Extract the (x, y) coordinate from the center of the cell holding the provided text.  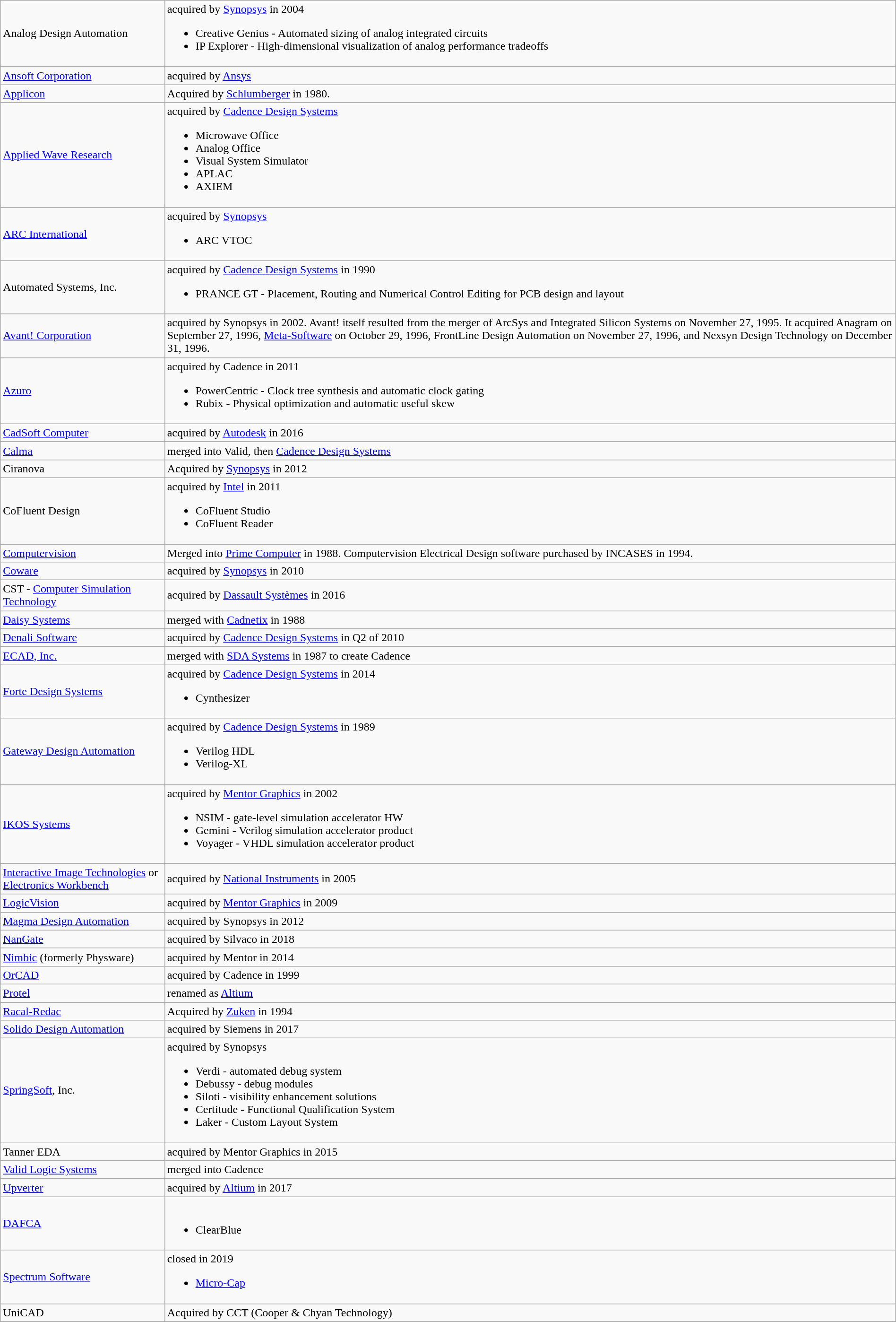
acquired by Silvaco in 2018 (530, 939)
acquired by Siemens in 2017 (530, 1029)
closed in 2019Micro-Cap (530, 1277)
Applicon (82, 94)
Forte Design Systems (82, 691)
OrCAD (82, 975)
acquired by Autodesk in 2016 (530, 433)
acquired by Ansys (530, 76)
ECAD, Inc. (82, 656)
acquired by Cadence Design Systems in 1989Verilog HDLVerilog-XL (530, 751)
acquired by National Instruments in 2005 (530, 878)
LogicVision (82, 903)
Valid Logic Systems (82, 1170)
acquired by Cadence Design Systems in 1990PRANCE GT - Placement, Routing and Numerical Control Editing for PCB design and layout (530, 287)
merged with SDA Systems in 1987 to create Cadence (530, 656)
Racal-Redac (82, 1011)
Automated Systems, Inc. (82, 287)
DAFCA (82, 1224)
acquired by Intel in 2011CoFluent StudioCoFluent Reader (530, 511)
acquired by Cadence Design Systems in 2014Cynthesizer (530, 691)
acquired by Altium in 2017 (530, 1188)
ARC International (82, 234)
Calma (82, 451)
SpringSoft, Inc. (82, 1090)
acquired by Synopsys in 2010 (530, 571)
Applied Wave Research (82, 155)
Computervision (82, 553)
NanGate (82, 939)
Ansoft Corporation (82, 76)
acquired by Cadence Design Systems in Q2 of 2010 (530, 638)
acquired by Mentor Graphics in 2009 (530, 903)
Denali Software (82, 638)
Tanner EDA (82, 1152)
Acquired by Zuken in 1994 (530, 1011)
acquired by Mentor Graphics in 2015 (530, 1152)
Merged into Prime Computer in 1988. Computervision Electrical Design software purchased by INCASES in 1994. (530, 553)
Solido Design Automation (82, 1029)
UniCAD (82, 1313)
Magma Design Automation (82, 921)
acquired by SynopsysARC VTOC (530, 234)
Ciranova (82, 469)
merged with Cadnetix in 1988 (530, 620)
Gateway Design Automation (82, 751)
Acquired by CCT (Cooper & Chyan Technology) (530, 1313)
Acquired by Synopsys in 2012 (530, 469)
Azuro (82, 391)
acquired by Cadence Design SystemsMicrowave OfficeAnalog OfficeVisual System SimulatorAPLACAXIEM (530, 155)
Interactive Image Technologies or Electronics Workbench (82, 878)
acquired by Mentor in 2014 (530, 957)
CadSoft Computer (82, 433)
ClearBlue (530, 1224)
merged into Valid, then Cadence Design Systems (530, 451)
CoFluent Design (82, 511)
acquired by Cadence in 1999 (530, 975)
merged into Cadence (530, 1170)
Daisy Systems (82, 620)
Coware (82, 571)
IKOS Systems (82, 824)
acquired by Cadence in 2011PowerCentric - Clock tree synthesis and automatic clock gatingRubix - Physical optimization and automatic useful skew (530, 391)
Spectrum Software (82, 1277)
Analog Design Automation (82, 34)
Upverter (82, 1188)
Nimbic (formerly Physware) (82, 957)
acquired by Dassault Systèmes in 2016 (530, 596)
CST - Computer Simulation Technology (82, 596)
acquired by Synopsys in 2012 (530, 921)
Acquired by Schlumberger in 1980. (530, 94)
Avant! Corporation (82, 336)
Protel (82, 993)
renamed as Altium (530, 993)
